Return the [x, y] coordinate for the center point of the cell that contains the specified text.  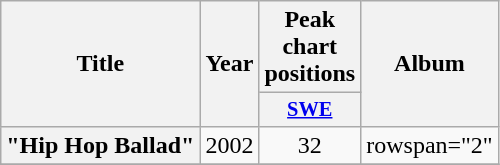
Title [100, 64]
rowspan="2" [430, 145]
Year [230, 64]
2002 [230, 145]
32 [310, 145]
Album [430, 64]
SWE [310, 110]
Peak chart positions [310, 47]
"Hip Hop Ballad" [100, 145]
